Capture the cell that displays the provided text and extract its [X, Y] central coordinate. 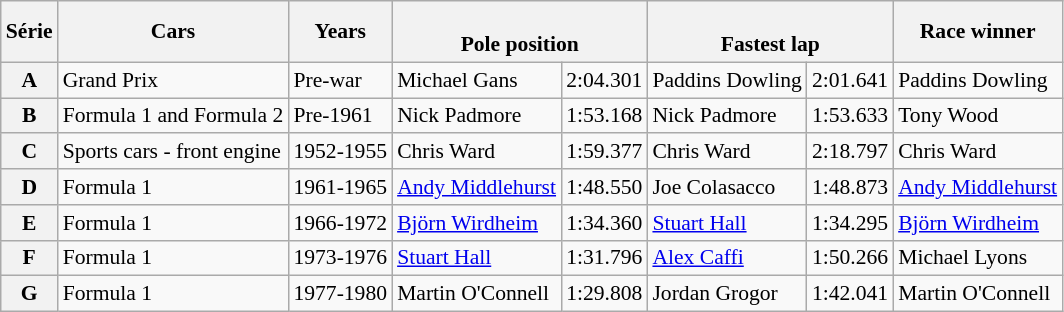
1977-1980 [340, 294]
1:59.377 [604, 152]
Race winner [978, 32]
Formula 1 and Formula 2 [174, 116]
Jordan Grogor [726, 294]
C [30, 152]
Sports cars - front engine [174, 152]
Alex Caffi [726, 258]
1:34.295 [850, 223]
2:01.641 [850, 80]
Michael Gans [476, 80]
Pre-war [340, 80]
E [30, 223]
Série [30, 32]
Years [340, 32]
1:42.041 [850, 294]
1:48.873 [850, 187]
1:31.796 [604, 258]
Joe Colasacco [726, 187]
1:34.360 [604, 223]
1:53.168 [604, 116]
Michael Lyons [978, 258]
2:04.301 [604, 80]
1:29.808 [604, 294]
A [30, 80]
1:48.550 [604, 187]
Fastest lap [770, 32]
1966-1972 [340, 223]
2:18.797 [850, 152]
1973-1976 [340, 258]
1:53.633 [850, 116]
D [30, 187]
1952-1955 [340, 152]
Tony Wood [978, 116]
Cars [174, 32]
Pole position [520, 32]
Pre-1961 [340, 116]
F [30, 258]
G [30, 294]
1:50.266 [850, 258]
B [30, 116]
Grand Prix [174, 80]
1961-1965 [340, 187]
